Scan for the cell matching the given text and deliver its (x, y) coordinate at center. 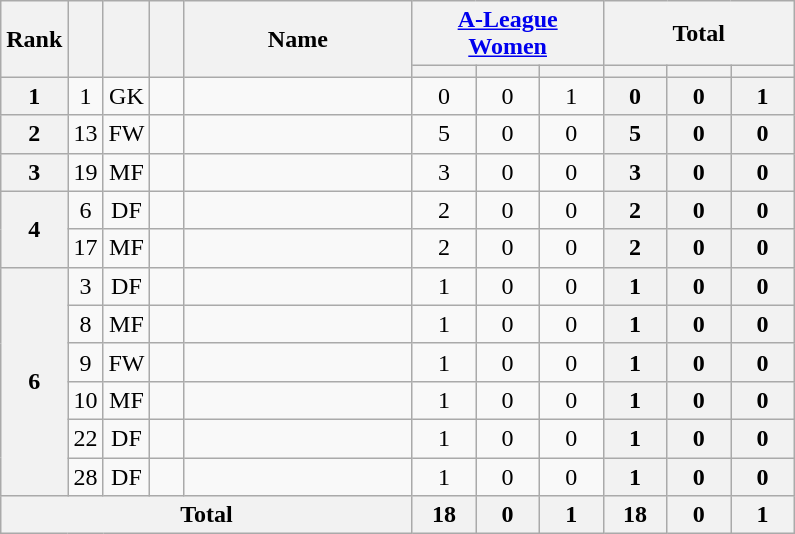
19 (86, 172)
28 (86, 477)
Name (298, 39)
10 (86, 400)
8 (86, 324)
Rank (34, 39)
22 (86, 438)
GK (126, 96)
9 (86, 362)
4 (34, 229)
A-League Women (508, 34)
17 (86, 248)
13 (86, 134)
